Pinpoint the cell where the given text exists, returning its [X, Y] midpoint coordinate. 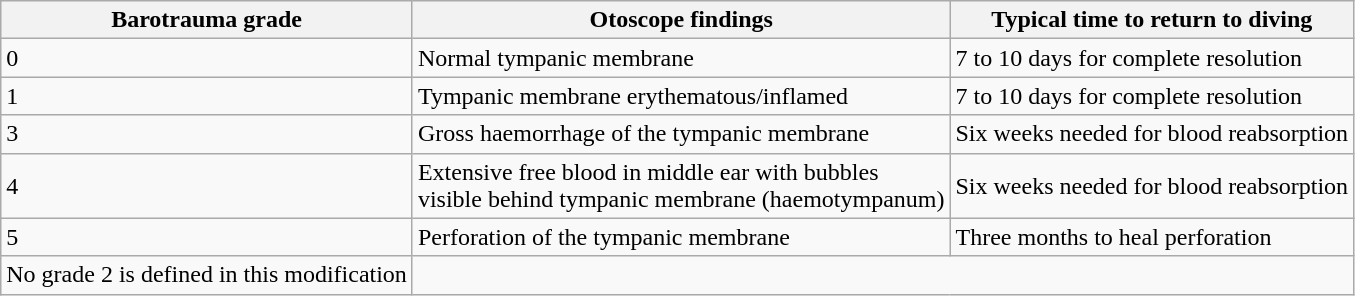
Normal tympanic membrane [681, 58]
No grade 2 is defined in this modification [207, 275]
4 [207, 186]
Perforation of the tympanic membrane [681, 237]
0 [207, 58]
Barotrauma grade [207, 20]
Typical time to return to diving [1152, 20]
Tympanic membrane erythematous/inflamed [681, 96]
Three months to heal perforation [1152, 237]
5 [207, 237]
1 [207, 96]
Extensive free blood in middle ear with bubblesvisible behind tympanic membrane (haemotympanum) [681, 186]
Otoscope findings [681, 20]
Gross haemorrhage of the tympanic membrane [681, 134]
3 [207, 134]
